For the text-containing cell, return its midpoint in (X, Y) coordinate format. 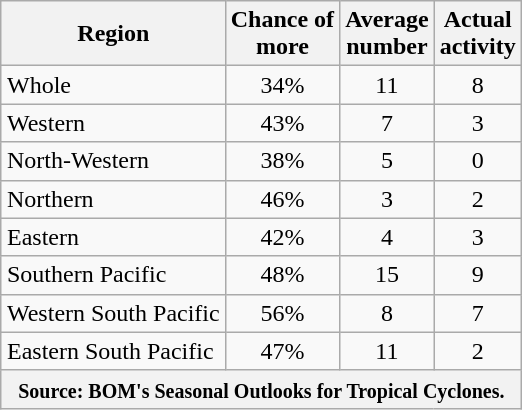
Chance ofmore (282, 34)
Eastern (113, 237)
42% (282, 237)
North-Western (113, 161)
15 (388, 275)
Averagenumber (388, 34)
5 (388, 161)
Source: BOM's Seasonal Outlooks for Tropical Cyclones. (261, 389)
Region (113, 34)
Actualactivity (478, 34)
0 (478, 161)
9 (478, 275)
Southern Pacific (113, 275)
Whole (113, 85)
Northern (113, 199)
48% (282, 275)
43% (282, 123)
34% (282, 85)
Western (113, 123)
46% (282, 199)
56% (282, 313)
47% (282, 351)
Eastern South Pacific (113, 351)
Western South Pacific (113, 313)
4 (388, 237)
38% (282, 161)
